Determine the (X, Y) coordinate at the center of the cell enclosing the given text.  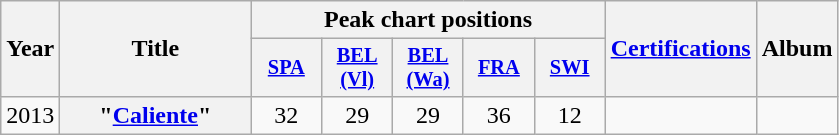
BEL (Vl) (358, 68)
"Caliente" (156, 115)
32 (286, 115)
BEL (Wa) (428, 68)
Certifications (680, 49)
36 (498, 115)
SWI (570, 68)
12 (570, 115)
2013 (30, 115)
FRA (498, 68)
Title (156, 49)
Year (30, 49)
SPA (286, 68)
Album (797, 49)
Peak chart positions (428, 20)
